Locate the cell with the specified text and output its [x, y] center coordinate. 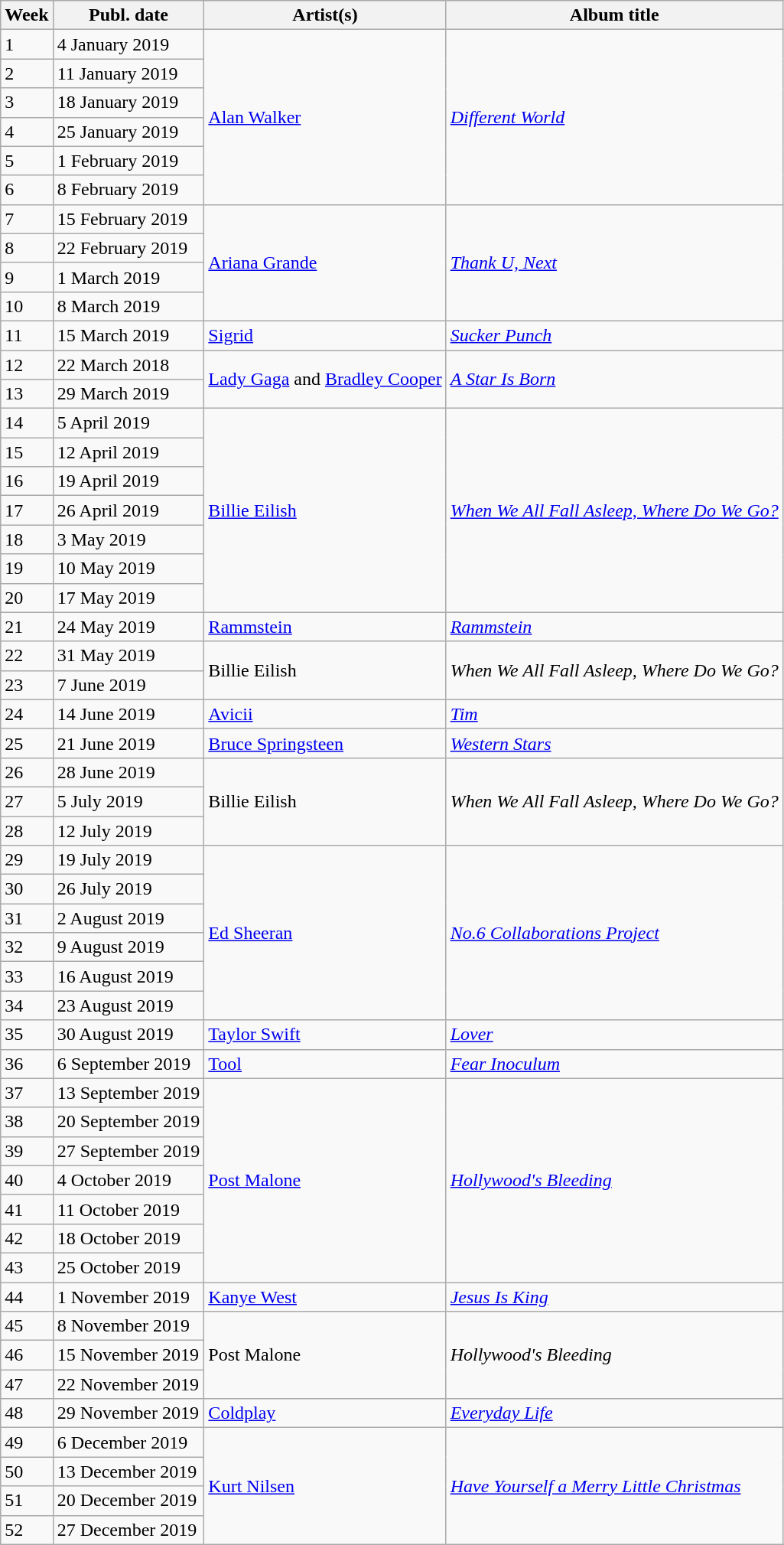
19 [27, 569]
20 December 2019 [128, 1501]
40 [27, 1180]
22 November 2019 [128, 1384]
31 May 2019 [128, 656]
24 May 2019 [128, 627]
4 January 2019 [128, 44]
15 [27, 452]
46 [27, 1355]
28 [27, 830]
Western Stars [614, 743]
27 December 2019 [128, 1530]
12 April 2019 [128, 452]
49 [27, 1442]
Taylor Swift [325, 1035]
2 [27, 73]
41 [27, 1209]
47 [27, 1384]
1 March 2019 [128, 277]
51 [27, 1501]
15 February 2019 [128, 219]
11 October 2019 [128, 1209]
28 June 2019 [128, 772]
Lover [614, 1035]
26 [27, 772]
18 [27, 539]
8 February 2019 [128, 190]
Tim [614, 714]
32 [27, 947]
19 April 2019 [128, 481]
Kanye West [325, 1297]
Everyday Life [614, 1413]
Week [27, 15]
16 [27, 481]
31 [27, 918]
Sucker Punch [614, 335]
Album title [614, 15]
19 July 2019 [128, 860]
14 June 2019 [128, 714]
5 July 2019 [128, 801]
20 [27, 598]
44 [27, 1297]
14 [27, 423]
17 May 2019 [128, 598]
42 [27, 1238]
38 [27, 1122]
Fear Inoculum [614, 1064]
2 August 2019 [128, 918]
No.6 Collaborations Project [614, 933]
25 [27, 743]
9 [27, 277]
12 July 2019 [128, 830]
13 September 2019 [128, 1093]
8 November 2019 [128, 1326]
29 March 2019 [128, 394]
22 February 2019 [128, 248]
Sigrid [325, 335]
25 October 2019 [128, 1267]
5 [27, 161]
Thank U, Next [614, 262]
43 [27, 1267]
45 [27, 1326]
1 February 2019 [128, 161]
29 November 2019 [128, 1413]
23 August 2019 [128, 1006]
11 January 2019 [128, 73]
8 [27, 248]
1 November 2019 [128, 1297]
Kurt Nilsen [325, 1486]
10 [27, 306]
33 [27, 976]
21 [27, 627]
Avicii [325, 714]
Artist(s) [325, 15]
11 [27, 335]
26 July 2019 [128, 889]
25 January 2019 [128, 132]
3 May 2019 [128, 539]
27 [27, 801]
30 [27, 889]
Tool [325, 1064]
6 September 2019 [128, 1064]
Have Yourself a Merry Little Christmas [614, 1486]
6 December 2019 [128, 1442]
18 January 2019 [128, 103]
7 June 2019 [128, 685]
37 [27, 1093]
36 [27, 1064]
7 [27, 219]
Ariana Grande [325, 262]
Bruce Springsteen [325, 743]
Lady Gaga and Bradley Cooper [325, 380]
23 [27, 685]
30 August 2019 [128, 1035]
13 [27, 394]
Jesus Is King [614, 1297]
Ed Sheeran [325, 933]
27 September 2019 [128, 1151]
48 [27, 1413]
Different World [614, 117]
29 [27, 860]
52 [27, 1530]
A Star Is Born [614, 380]
1 [27, 44]
5 April 2019 [128, 423]
16 August 2019 [128, 976]
21 June 2019 [128, 743]
12 [27, 365]
39 [27, 1151]
13 December 2019 [128, 1472]
Publ. date [128, 15]
6 [27, 190]
Alan Walker [325, 117]
34 [27, 1006]
3 [27, 103]
Coldplay [325, 1413]
9 August 2019 [128, 947]
26 April 2019 [128, 510]
50 [27, 1472]
15 March 2019 [128, 335]
8 March 2019 [128, 306]
24 [27, 714]
35 [27, 1035]
15 November 2019 [128, 1355]
22 [27, 656]
4 [27, 132]
20 September 2019 [128, 1122]
4 October 2019 [128, 1180]
10 May 2019 [128, 569]
17 [27, 510]
22 March 2018 [128, 365]
18 October 2019 [128, 1238]
